Detect which cell encompasses the target text, then output its [X, Y] center coordinate. 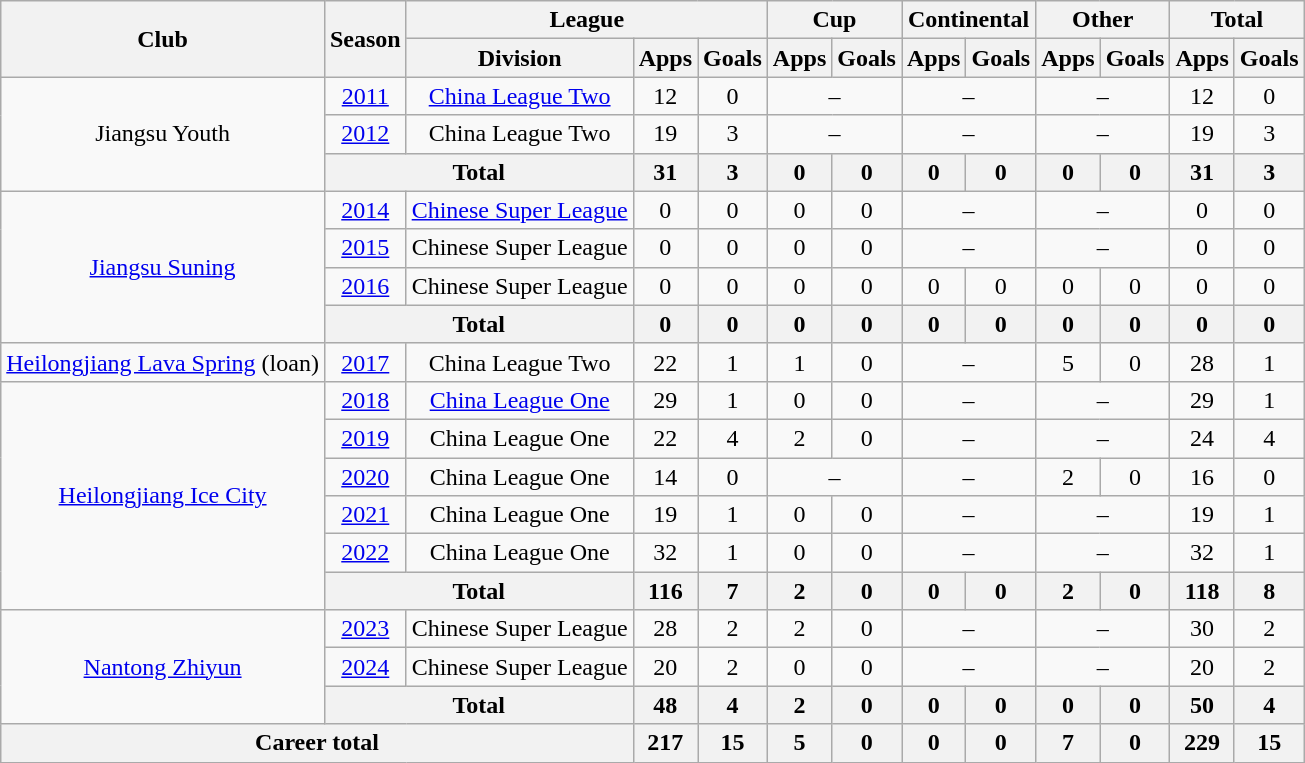
229 [1202, 743]
8 [1269, 591]
Heilongjiang Lava Spring (loan) [163, 362]
2021 [365, 515]
2012 [365, 134]
Other [1103, 20]
116 [665, 591]
2018 [365, 400]
Jiangsu Youth [163, 134]
Continental [969, 20]
2022 [365, 553]
217 [665, 743]
2017 [365, 362]
2020 [365, 477]
2015 [365, 248]
Division [520, 58]
2019 [365, 438]
16 [1202, 477]
League [586, 20]
118 [1202, 591]
30 [1202, 629]
Heilongjiang Ice City [163, 495]
Season [365, 39]
2014 [365, 210]
14 [665, 477]
48 [665, 705]
Club [163, 39]
2011 [365, 96]
Cup [834, 20]
50 [1202, 705]
Jiangsu Suning [163, 267]
Nantong Zhiyun [163, 667]
2024 [365, 667]
24 [1202, 438]
2023 [365, 629]
Career total [317, 743]
2016 [365, 286]
